Return the [X, Y] coordinate for the center point of the cell that contains the specified text.  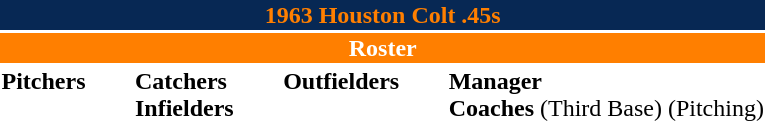
1963 Houston Colt .45s [382, 15]
Roster [382, 48]
